Find where the given text appears and provide that cell's center as (X, Y) coordinate. 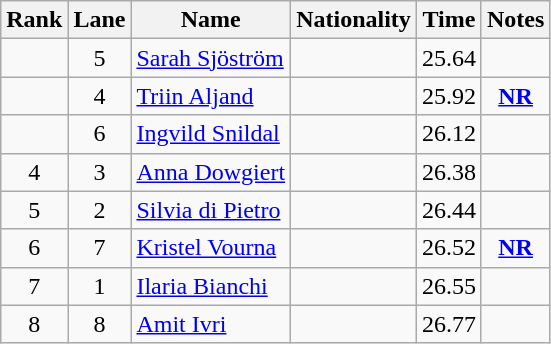
2 (100, 210)
Name (211, 20)
Lane (100, 20)
Kristel Vourna (211, 248)
1 (100, 286)
Ingvild Snildal (211, 134)
Ilaria Bianchi (211, 286)
Triin Aljand (211, 96)
Sarah Sjöström (211, 58)
26.38 (448, 172)
3 (100, 172)
25.64 (448, 58)
26.55 (448, 286)
Anna Dowgiert (211, 172)
Amit Ivri (211, 324)
25.92 (448, 96)
Rank (34, 20)
26.12 (448, 134)
Silvia di Pietro (211, 210)
26.77 (448, 324)
Nationality (354, 20)
26.52 (448, 248)
Time (448, 20)
Notes (515, 20)
26.44 (448, 210)
